Find where the given text appears and provide that cell's center as (x, y) coordinate. 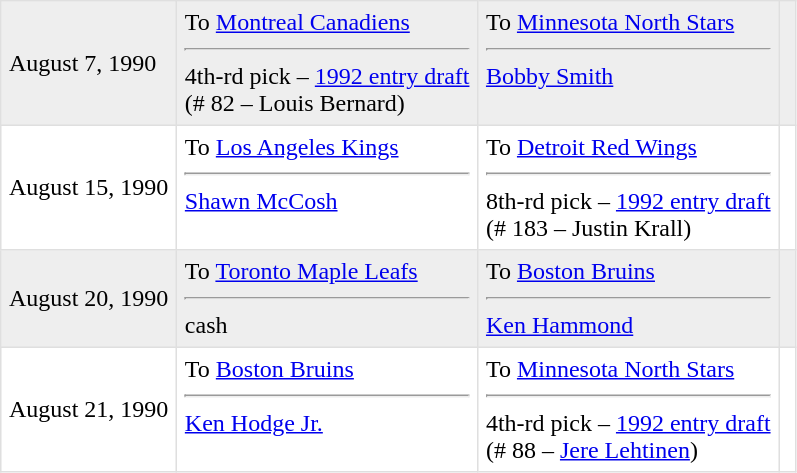
To Boston BruinsKen Hodge Jr. (328, 409)
August 7, 1990 (89, 63)
To Detroit Red Wings8th-rd pick – 1992 entry draft(# 183 – Justin Krall) (628, 187)
August 20, 1990 (89, 299)
To Minnesota North StarsBobby Smith (628, 63)
To Los Angeles KingsShawn McCosh (328, 187)
To Minnesota North Stars4th-rd pick – 1992 entry draft(# 88 – Jere Lehtinen) (628, 409)
To Montreal Canadiens4th-rd pick – 1992 entry draft(# 82 – Louis Bernard) (328, 63)
To Boston BruinsKen Hammond (628, 299)
August 21, 1990 (89, 409)
To Toronto Maple Leafscash (328, 299)
August 15, 1990 (89, 187)
